Pinpoint the cell where the given text exists, returning its [X, Y] midpoint coordinate. 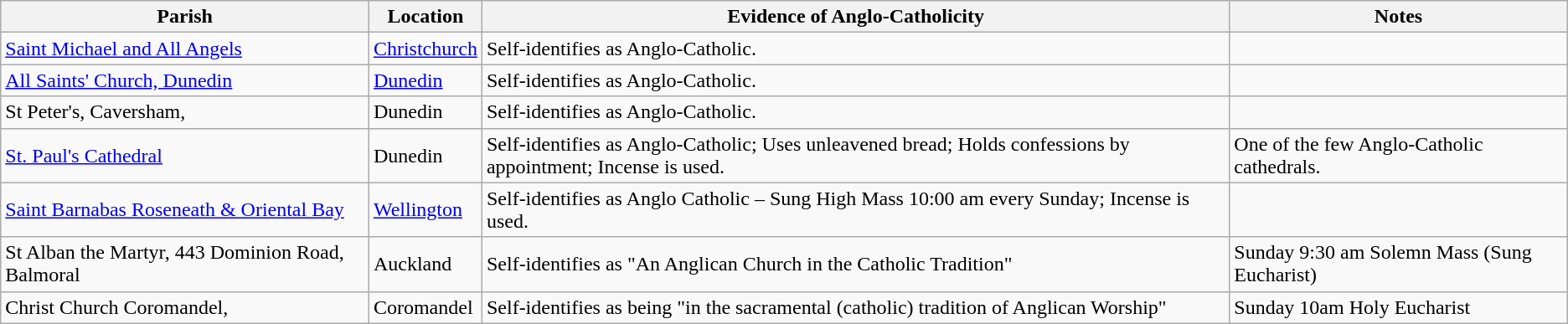
One of the few Anglo-Catholic cathedrals. [1399, 156]
Self-identifies as Anglo-Catholic; Uses unleavened bread; Holds confessions by appointment; Incense is used. [855, 156]
Location [426, 17]
Sunday 10am Holy Eucharist [1399, 307]
Auckland [426, 265]
St Peter's, Caversham, [185, 112]
Sunday 9:30 am Solemn Mass (Sung Eucharist) [1399, 265]
Wellington [426, 209]
Self-identifies as Anglo Catholic – Sung High Mass 10:00 am every Sunday; Incense is used. [855, 209]
Parish [185, 17]
St. Paul's Cathedral [185, 156]
Christ Church Coromandel, [185, 307]
Saint Michael and All Angels [185, 49]
Notes [1399, 17]
All Saints' Church, Dunedin [185, 80]
Coromandel [426, 307]
Self-identifies as being "in the sacramental (catholic) tradition of Anglican Worship" [855, 307]
Saint Barnabas Roseneath & Oriental Bay [185, 209]
Self-identifies as "An Anglican Church in the Catholic Tradition" [855, 265]
St Alban the Martyr, 443 Dominion Road, Balmoral [185, 265]
Christchurch [426, 49]
Evidence of Anglo-Catholicity [855, 17]
